Scan for the cell matching the given text and deliver its (X, Y) coordinate at center. 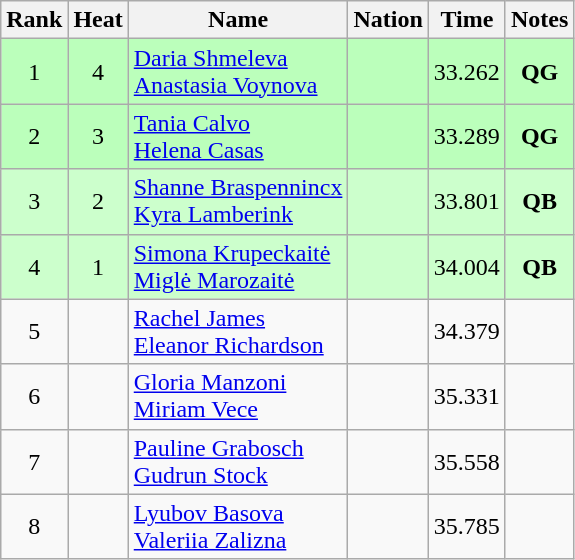
35.558 (466, 462)
Time (466, 20)
Pauline GraboschGudrun Stock (238, 462)
35.331 (466, 396)
Gloria ManzoniMiriam Vece (238, 396)
34.004 (466, 266)
Notes (539, 20)
34.379 (466, 332)
Rank (34, 20)
5 (34, 332)
33.289 (466, 136)
8 (34, 526)
7 (34, 462)
Shanne BraspennincxKyra Lamberink (238, 202)
Heat (98, 20)
Tania CalvoHelena Casas (238, 136)
Lyubov BasovaValeriia Zalizna (238, 526)
35.785 (466, 526)
33.262 (466, 72)
6 (34, 396)
Name (238, 20)
Rachel JamesEleanor Richardson (238, 332)
33.801 (466, 202)
Daria ShmelevaAnastasia Voynova (238, 72)
Simona KrupeckaitėMiglė Marozaitė (238, 266)
Nation (388, 20)
